Return (x, y) of the center of cell containing provided text 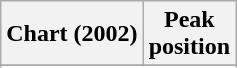
Peakposition (189, 34)
Chart (2002) (72, 34)
